Pinpoint the cell where the given text exists, returning its (X, Y) midpoint coordinate. 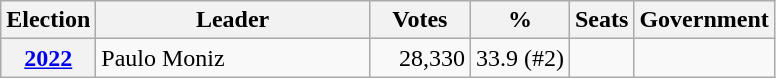
Seats (601, 20)
Government (704, 20)
2022 (48, 58)
Votes (420, 20)
% (520, 20)
Leader (233, 20)
33.9 (#2) (520, 58)
Election (48, 20)
28,330 (420, 58)
Paulo Moniz (233, 58)
